Search for the cell housing the specified text and yield its [X, Y] center coordinate. 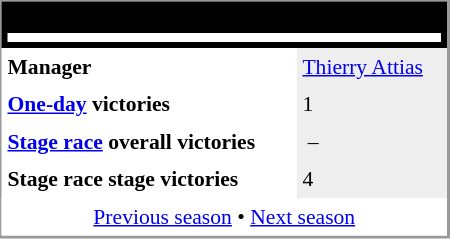
Thierry Attias [372, 67]
– [372, 142]
1 [372, 105]
Stage race stage victories [150, 179]
4 [372, 179]
Previous season • Next season [225, 217]
One-day victories [150, 105]
Stage race overall victories [150, 142]
Manager [150, 67]
